Return the [X, Y] coordinate for the center point of the cell that contains the specified text.  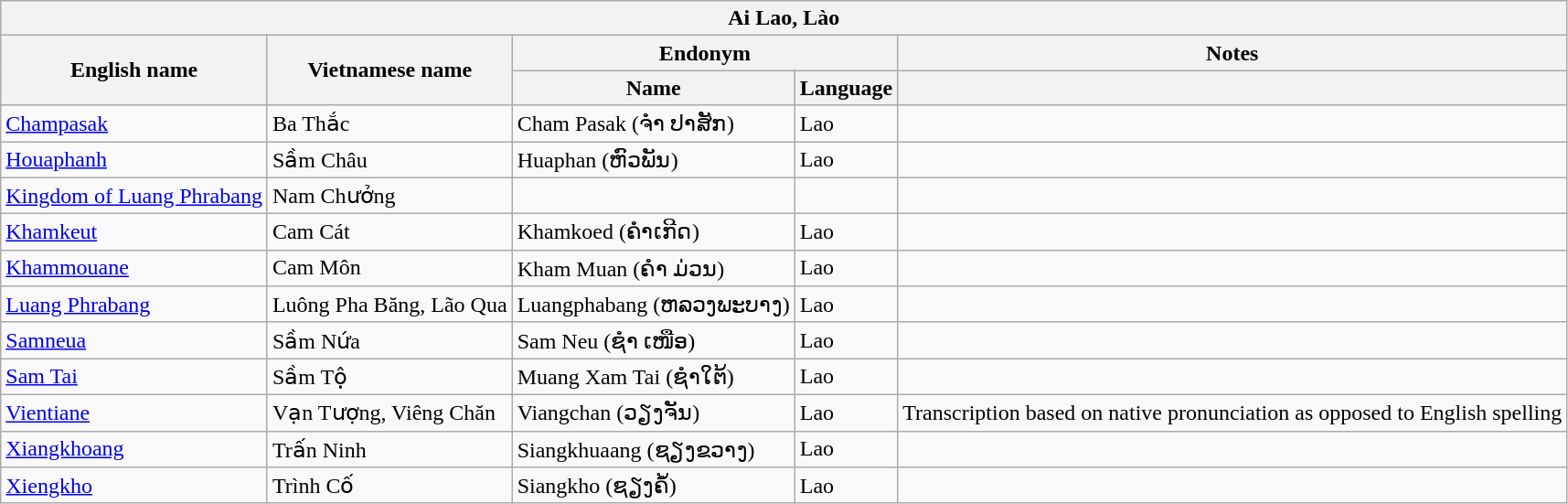
English name [134, 70]
Sầm Tộ [389, 377]
Endonym [705, 53]
Nam Chưởng [389, 196]
Champasak [134, 123]
Trình Cố [389, 486]
Sầm Nứa [389, 340]
Sầm Châu [389, 159]
Kham Muan (ຄຳ ມ່ວນ) [653, 268]
Kingdom of Luang Phrabang [134, 196]
Huaphan (ຫົວພັນ) [653, 159]
Khamkoed (ຄຳເກີດ) [653, 232]
Xiengkho [134, 486]
Sam Tai [134, 377]
Vạn Tượng, Viêng Chăn [389, 413]
Ai Lao, Lào [784, 18]
Vietnamese name [389, 70]
Trấn Ninh [389, 449]
Muang Xam Tai (ຊຳໃຕ້) [653, 377]
Xiangkhoang [134, 449]
Luang Phrabang [134, 305]
Houaphanh [134, 159]
Language [846, 88]
Siangkho (ຊຽງຄໍ້) [653, 486]
Cam Cát [389, 232]
Vientiane [134, 413]
Notes [1232, 53]
Cam Môn [389, 268]
Ba Thắc [389, 123]
Khamkeut [134, 232]
Name [653, 88]
Luangphabang (ຫລວງພະບາງ) [653, 305]
Cham Pasak (ຈຳ ປາສັກ) [653, 123]
Samneua [134, 340]
Viangchan (ວຽງຈັນ) [653, 413]
Khammouane [134, 268]
Transcription based on native pronunciation as opposed to English spelling [1232, 413]
Luông Pha Băng, Lão Qua [389, 305]
Sam Neu (ຊຳ ເໜືອ) [653, 340]
Siangkhuaang (ຊຽງຂວາງ) [653, 449]
